Return the (X, Y) coordinate for the center point of the cell that contains the specified text.  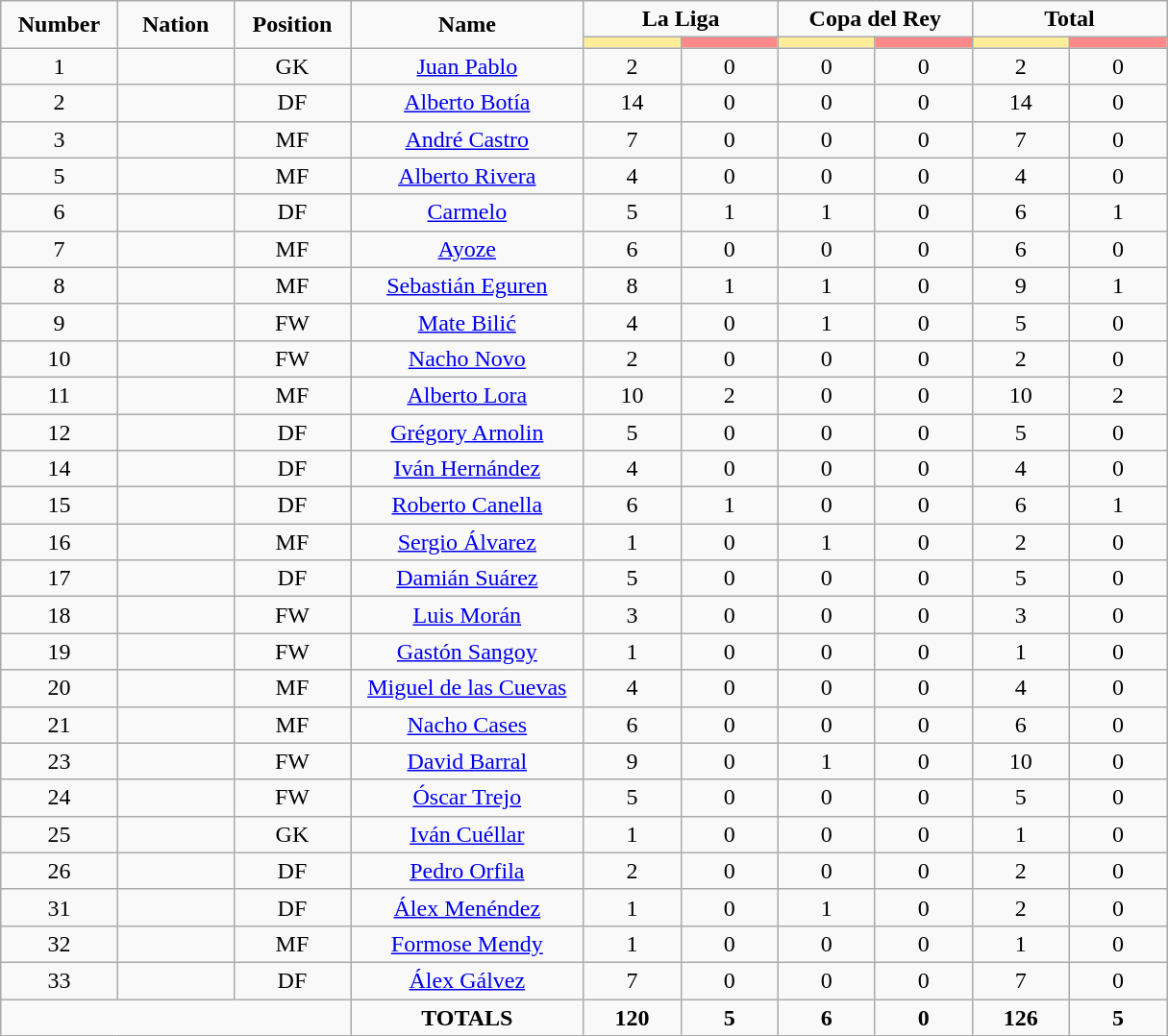
Nacho Novo (467, 358)
Formose Mendy (467, 944)
33 (60, 980)
Damián Suárez (467, 579)
12 (60, 432)
Position (292, 25)
TOTALS (467, 1018)
Number (60, 25)
Nation (175, 25)
Grégory Arnolin (467, 432)
Ayoze (467, 249)
Alberto Botía (467, 103)
Alberto Rivera (467, 176)
Luis Morán (467, 615)
Alberto Lora (467, 395)
26 (60, 871)
11 (60, 395)
Pedro Orfila (467, 871)
Copa del Rey (875, 19)
Sergio Álvarez (467, 542)
Carmelo (467, 212)
15 (60, 506)
Sebastián Eguren (467, 285)
Mate Bilić (467, 322)
17 (60, 579)
Óscar Trejo (467, 798)
Roberto Canella (467, 506)
16 (60, 542)
24 (60, 798)
126 (1021, 1018)
Total (1069, 19)
120 (633, 1018)
Álex Menéndez (467, 907)
32 (60, 944)
Miguel de las Cuevas (467, 688)
19 (60, 652)
20 (60, 688)
21 (60, 725)
Name (467, 25)
La Liga (681, 19)
Álex Gálvez (467, 980)
23 (60, 761)
Iván Cuéllar (467, 834)
Juan Pablo (467, 66)
Iván Hernández (467, 469)
Gastón Sangoy (467, 652)
25 (60, 834)
Nacho Cases (467, 725)
André Castro (467, 139)
David Barral (467, 761)
31 (60, 907)
18 (60, 615)
